Scan for the cell matching the given text and deliver its [x, y] coordinate at center. 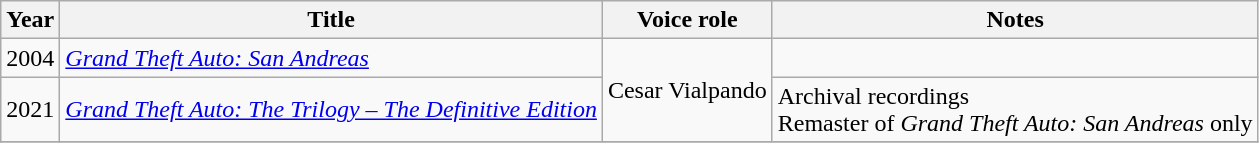
Grand Theft Auto: The Trilogy – The Definitive Edition [332, 110]
Notes [1015, 20]
Grand Theft Auto: San Andreas [332, 58]
Voice role [687, 20]
2021 [30, 110]
Title [332, 20]
2004 [30, 58]
Year [30, 20]
Cesar Vialpando [687, 90]
Archival recordingsRemaster of Grand Theft Auto: San Andreas only [1015, 110]
